Provide the (X, Y) coordinate of the cell's center where the given text is located.  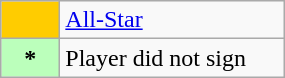
All-Star (172, 20)
* (30, 58)
Player did not sign (172, 58)
